Pinpoint the cell where the given text exists, returning its (x, y) midpoint coordinate. 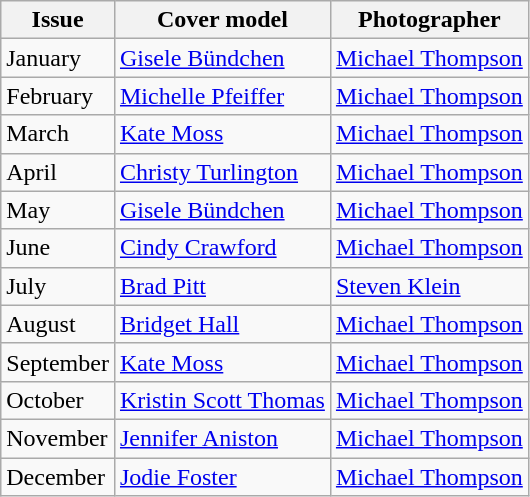
January (58, 58)
Kristin Scott Thomas (222, 400)
Cover model (222, 20)
Photographer (429, 20)
June (58, 248)
Issue (58, 20)
Brad Pitt (222, 286)
May (58, 210)
October (58, 400)
Jennifer Aniston (222, 438)
Steven Klein (429, 286)
August (58, 324)
Bridget Hall (222, 324)
February (58, 96)
March (58, 134)
Christy Turlington (222, 172)
November (58, 438)
December (58, 477)
July (58, 286)
April (58, 172)
Cindy Crawford (222, 248)
Jodie Foster (222, 477)
Michelle Pfeiffer (222, 96)
September (58, 362)
